Determine the (X, Y) coordinate at the center of the cell enclosing the given text.  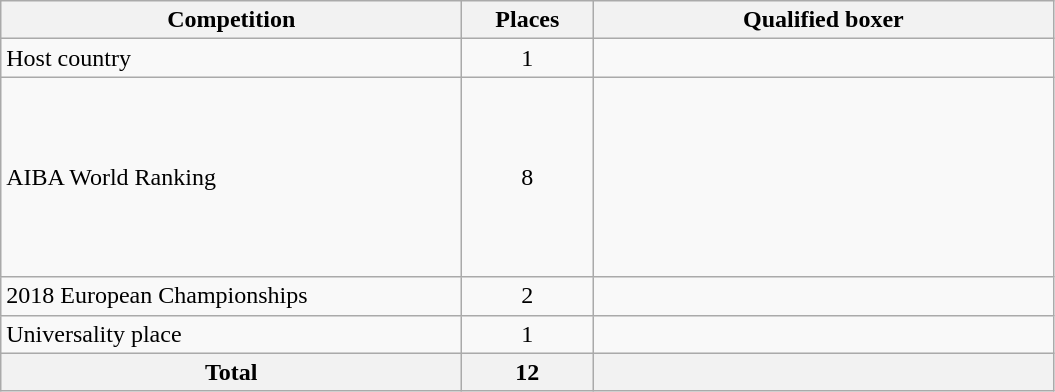
Qualified boxer (824, 20)
2 (528, 296)
Places (528, 20)
Host country (232, 58)
12 (528, 372)
Competition (232, 20)
8 (528, 177)
Total (232, 372)
Universality place (232, 334)
AIBA World Ranking (232, 177)
2018 European Championships (232, 296)
